Return (x, y) of the center of cell containing provided text 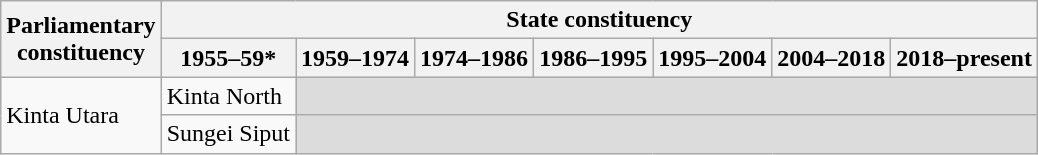
Kinta Utara (81, 115)
1986–1995 (594, 58)
Sungei Siput (228, 134)
Kinta North (228, 96)
2018–present (964, 58)
1959–1974 (356, 58)
Parliamentaryconstituency (81, 39)
State constituency (599, 20)
1974–1986 (474, 58)
1995–2004 (712, 58)
1955–59* (228, 58)
2004–2018 (832, 58)
